Locate the cell with the specified text and output its [X, Y] center coordinate. 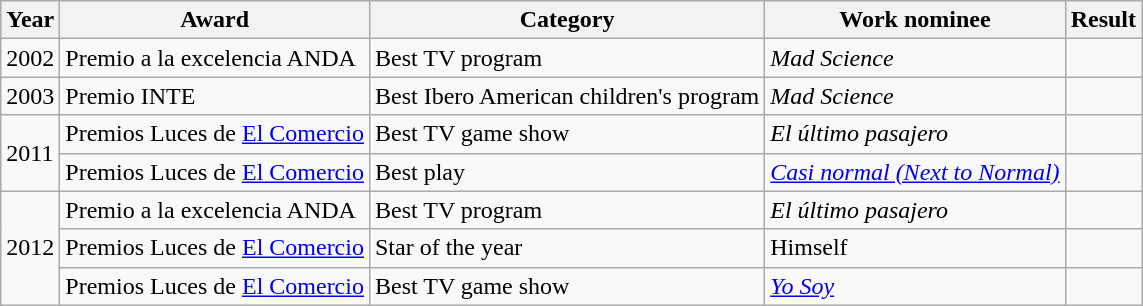
2003 [30, 96]
Best Ibero American children's program [566, 96]
Premio INTE [215, 96]
Casi normal (Next to Normal) [915, 172]
Year [30, 20]
Category [566, 20]
Work nominee [915, 20]
Best play [566, 172]
2002 [30, 58]
Himself [915, 248]
Yo Soy [915, 286]
Award [215, 20]
2011 [30, 153]
2012 [30, 248]
Result [1103, 20]
Star of the year [566, 248]
